Output the [x, y] coordinate of the center of the cell containing the given text.  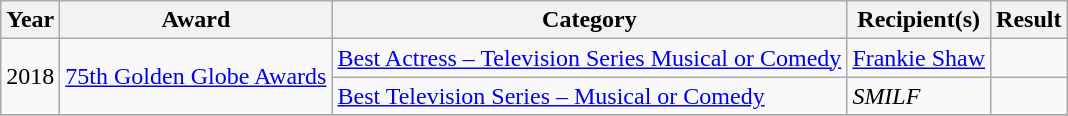
Best Television Series – Musical or Comedy [590, 96]
Recipient(s) [919, 20]
2018 [30, 77]
SMILF [919, 96]
Award [196, 20]
Best Actress – Television Series Musical or Comedy [590, 58]
Result [1029, 20]
75th Golden Globe Awards [196, 77]
Category [590, 20]
Frankie Shaw [919, 58]
Year [30, 20]
